Determine the (X, Y) coordinate at the center of the cell enclosing the given text.  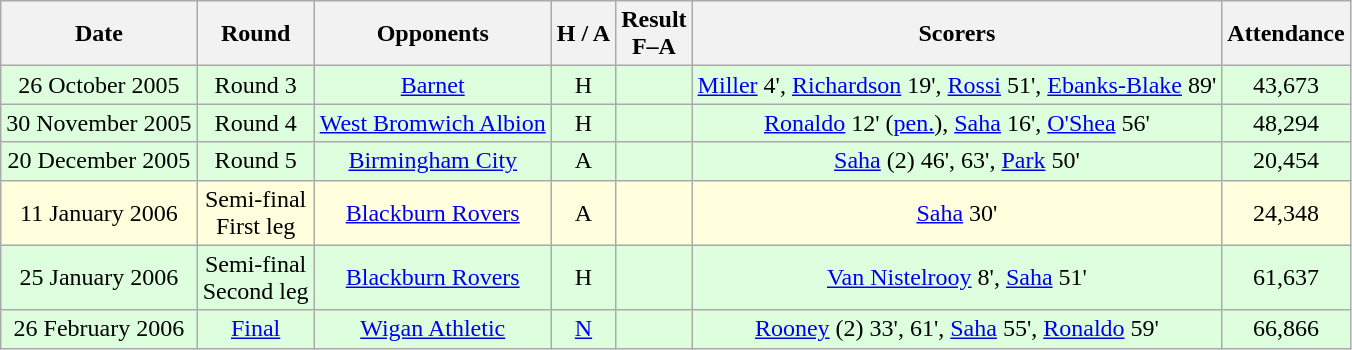
43,673 (1286, 85)
ResultF–A (654, 34)
Final (256, 329)
Wigan Athletic (432, 329)
24,348 (1286, 212)
H / A (583, 34)
Scorers (957, 34)
Saha 30' (957, 212)
Round 5 (256, 161)
20 December 2005 (99, 161)
20,454 (1286, 161)
West Bromwich Albion (432, 123)
Birmingham City (432, 161)
Date (99, 34)
66,866 (1286, 329)
Saha (2) 46', 63', Park 50' (957, 161)
Ronaldo 12' (pen.), Saha 16', O'Shea 56' (957, 123)
61,637 (1286, 278)
Rooney (2) 33', 61', Saha 55', Ronaldo 59' (957, 329)
Miller 4', Richardson 19', Rossi 51', Ebanks-Blake 89' (957, 85)
N (583, 329)
Round (256, 34)
Semi-finalFirst leg (256, 212)
Van Nistelrooy 8', Saha 51' (957, 278)
Round 4 (256, 123)
Attendance (1286, 34)
30 November 2005 (99, 123)
25 January 2006 (99, 278)
48,294 (1286, 123)
26 February 2006 (99, 329)
Round 3 (256, 85)
Semi-finalSecond leg (256, 278)
11 January 2006 (99, 212)
Barnet (432, 85)
26 October 2005 (99, 85)
Opponents (432, 34)
